From the cell containing the given text, extract its center point as (x, y) coordinate. 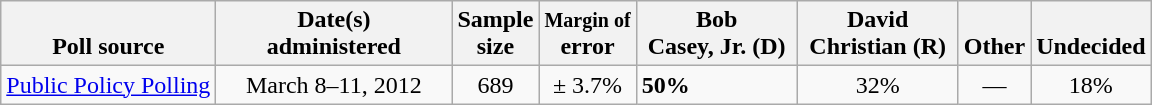
50% (716, 85)
32% (878, 85)
March 8–11, 2012 (334, 85)
Poll source (108, 34)
± 3.7% (588, 85)
DavidChristian (R) (878, 34)
Other (994, 34)
689 (496, 85)
Samplesize (496, 34)
Undecided (1091, 34)
Public Policy Polling (108, 85)
Bob Casey, Jr. (D) (716, 34)
Margin oferror (588, 34)
18% (1091, 85)
Date(s)administered (334, 34)
— (994, 85)
